Find where the given text appears and provide that cell's center as (X, Y) coordinate. 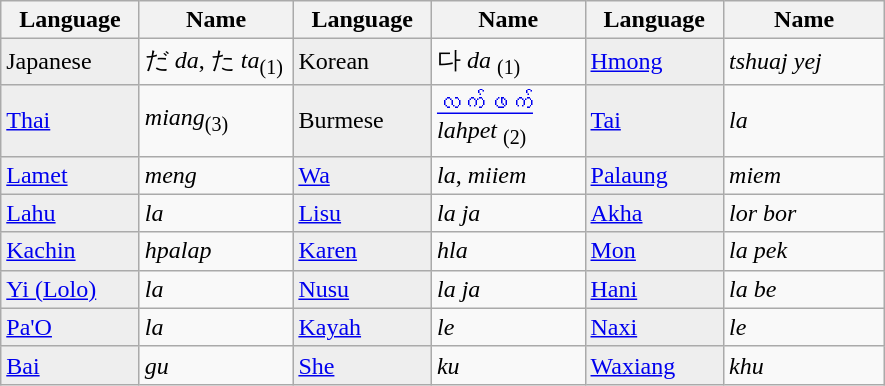
Karen (362, 251)
Kayah (362, 327)
လက်ဖက် lahpet (2) (508, 120)
khu (804, 365)
la, miiem (508, 175)
Naxi (654, 327)
la be (804, 289)
Waxiang (654, 365)
Bai (70, 365)
Burmese (362, 120)
Kachin (70, 251)
だ da, た ta(1) (216, 62)
meng (216, 175)
miang(3) (216, 120)
Yi (Lolo) (70, 289)
gu (216, 365)
Thai (70, 120)
Hani (654, 289)
Wa (362, 175)
다 da (1) (508, 62)
Pa'O (70, 327)
ku (508, 365)
Hmong (654, 62)
She (362, 365)
Lahu (70, 213)
tshuaj yej (804, 62)
Akha (654, 213)
Japanese (70, 62)
Palaung (654, 175)
Lamet (70, 175)
Lisu (362, 213)
miem (804, 175)
Nusu (362, 289)
Tai (654, 120)
lor bor (804, 213)
hpalap (216, 251)
Mon (654, 251)
la pek (804, 251)
Korean (362, 62)
hla (508, 251)
